Scan for the cell matching the given text and deliver its (X, Y) coordinate at center. 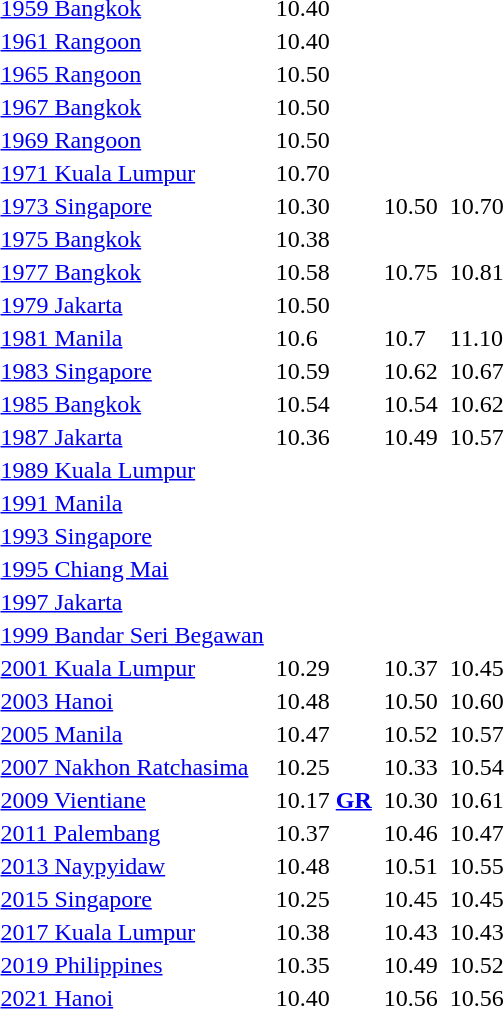
10.51 (410, 866)
10.29 (324, 668)
10.75 (410, 272)
10.70 (324, 173)
10.35 (324, 965)
10.36 (324, 437)
10.7 (410, 338)
10.33 (410, 767)
10.43 (410, 932)
10.40 (324, 41)
10.45 (410, 899)
10.46 (410, 833)
10.59 (324, 371)
10.17 GR (324, 800)
10.6 (324, 338)
10.47 (324, 734)
10.62 (410, 371)
10.58 (324, 272)
10.52 (410, 734)
